From the cell containing the given text, extract its center point as (x, y) coordinate. 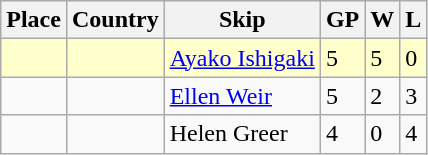
2 (382, 96)
Skip (242, 20)
Ayako Ishigaki (242, 58)
Country (115, 20)
Helen Greer (242, 134)
GP (342, 20)
3 (414, 96)
L (414, 20)
Ellen Weir (242, 96)
W (382, 20)
Place (34, 20)
